Return the [X, Y] coordinate for the center point of the cell that contains the specified text.  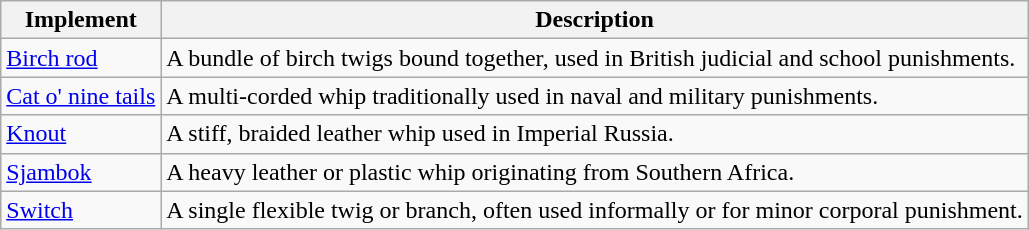
Cat o' nine tails [81, 96]
A stiff, braided leather whip used in Imperial Russia. [595, 134]
Implement [81, 20]
Description [595, 20]
Switch [81, 210]
A heavy leather or plastic whip originating from Southern Africa. [595, 172]
Birch rod [81, 58]
Sjambok [81, 172]
A multi‑corded whip traditionally used in naval and military punishments. [595, 96]
A bundle of birch twigs bound together, used in British judicial and school punishments. [595, 58]
Knout [81, 134]
A single flexible twig or branch, often used informally or for minor corporal punishment. [595, 210]
